Return [x, y] of the center of cell containing provided text 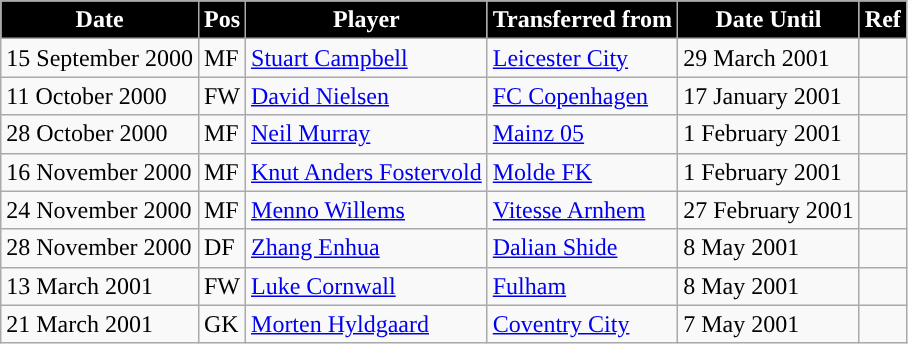
Date Until [769, 20]
David Nielsen [367, 96]
Transferred from [582, 20]
21 March 2001 [100, 324]
FC Copenhagen [582, 96]
Knut Anders Fostervold [367, 172]
28 October 2000 [100, 134]
Dalian Shide [582, 248]
11 October 2000 [100, 96]
Morten Hyldgaard [367, 324]
29 March 2001 [769, 58]
Luke Cornwall [367, 286]
Player [367, 20]
Pos [222, 20]
15 September 2000 [100, 58]
27 February 2001 [769, 210]
Date [100, 20]
17 January 2001 [769, 96]
Fulham [582, 286]
Mainz 05 [582, 134]
Menno Willems [367, 210]
Vitesse Arnhem [582, 210]
GK [222, 324]
Neil Murray [367, 134]
Stuart Campbell [367, 58]
28 November 2000 [100, 248]
Zhang Enhua [367, 248]
Ref [882, 20]
Leicester City [582, 58]
DF [222, 248]
7 May 2001 [769, 324]
13 March 2001 [100, 286]
16 November 2000 [100, 172]
Coventry City [582, 324]
Molde FK [582, 172]
24 November 2000 [100, 210]
